Provide the (x, y) coordinate of the cell's center where the given text is located.  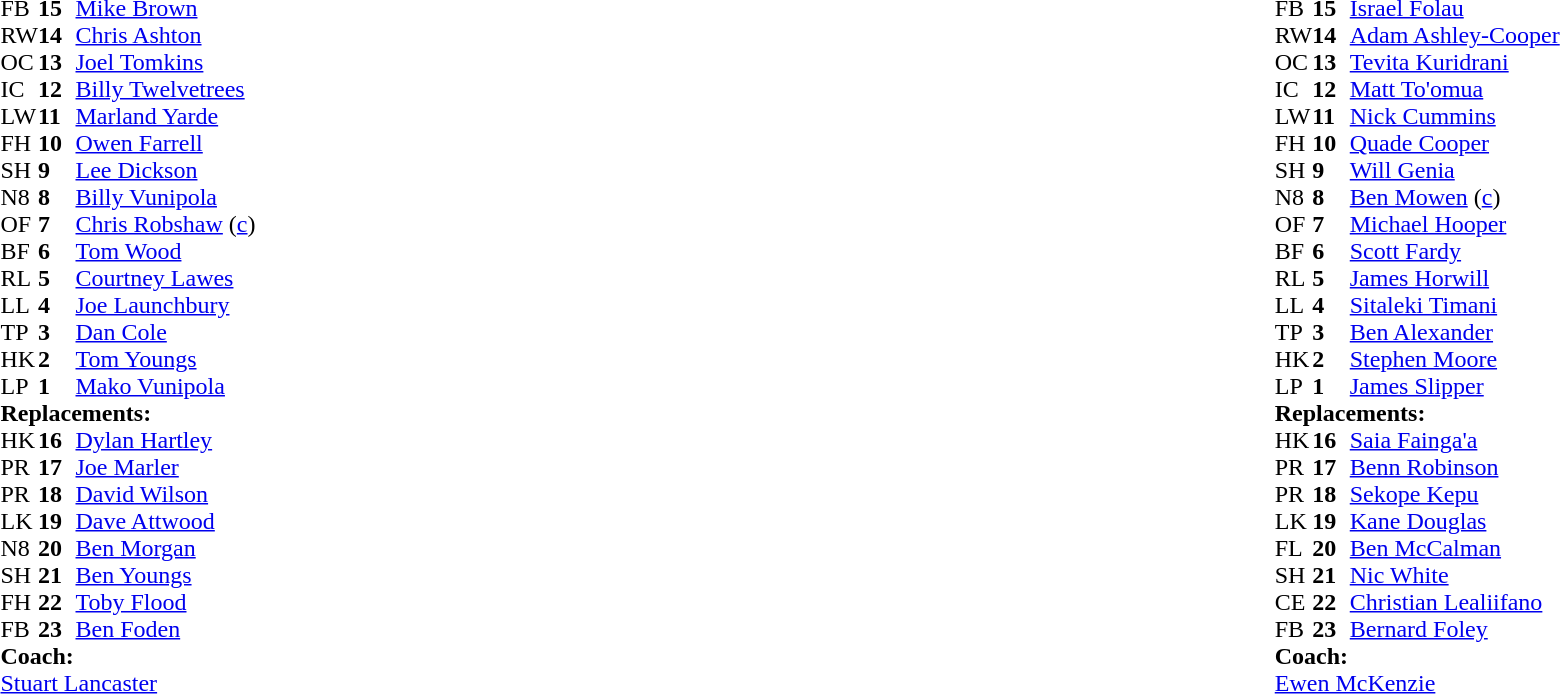
Ben Morgan (166, 548)
Ben Alexander (1455, 332)
Stephen Moore (1455, 360)
Joe Marler (166, 468)
Kane Douglas (1455, 522)
Benn Robinson (1455, 468)
FL (1294, 548)
Chris Ashton (166, 36)
Saia Fainga'a (1455, 440)
David Wilson (166, 494)
Nick Cummins (1455, 116)
Chris Robshaw (c) (166, 224)
Ben Youngs (166, 576)
Dave Attwood (166, 522)
Dylan Hartley (166, 440)
Christian Lealiifano (1455, 602)
Owen Farrell (166, 144)
Billy Vunipola (166, 198)
Michael Hooper (1455, 224)
Ben McCalman (1455, 548)
Bernard Foley (1455, 630)
Dan Cole (166, 332)
Sekope Kepu (1455, 494)
Tom Wood (166, 252)
Mako Vunipola (166, 386)
Courtney Lawes (166, 278)
Nic White (1455, 576)
James Horwill (1455, 278)
CE (1294, 602)
Marland Yarde (166, 116)
Ben Foden (166, 630)
Quade Cooper (1455, 144)
Joel Tomkins (166, 62)
Ben Mowen (c) (1455, 198)
Scott Fardy (1455, 252)
Matt To'omua (1455, 90)
Sitaleki Timani (1455, 306)
Joe Launchbury (166, 306)
Tevita Kuridrani (1455, 62)
Billy Twelvetrees (166, 90)
Adam Ashley-Cooper (1455, 36)
Lee Dickson (166, 170)
Will Genia (1455, 170)
James Slipper (1455, 386)
Tom Youngs (166, 360)
Toby Flood (166, 602)
